For the text-containing cell, return its midpoint in (X, Y) coordinate format. 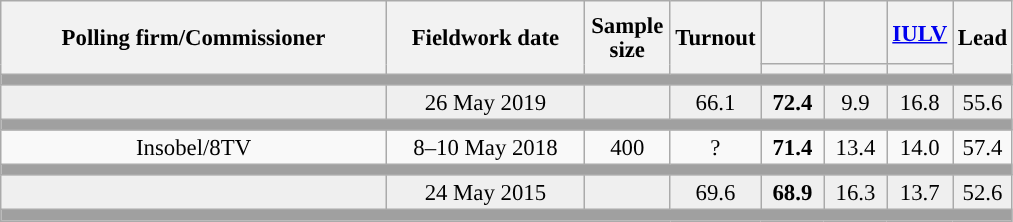
8–10 May 2018 (485, 148)
13.7 (920, 194)
66.1 (716, 102)
IULV (920, 32)
55.6 (982, 102)
9.9 (856, 102)
24 May 2015 (485, 194)
400 (627, 148)
Fieldwork date (485, 38)
Sample size (627, 38)
14.0 (920, 148)
16.8 (920, 102)
68.9 (792, 194)
Turnout (716, 38)
16.3 (856, 194)
57.4 (982, 148)
71.4 (792, 148)
72.4 (792, 102)
Polling firm/Commissioner (194, 38)
Lead (982, 38)
13.4 (856, 148)
Insobel/8TV (194, 148)
69.6 (716, 194)
52.6 (982, 194)
26 May 2019 (485, 102)
? (716, 148)
